Detect which cell encompasses the target text, then output its (x, y) center coordinate. 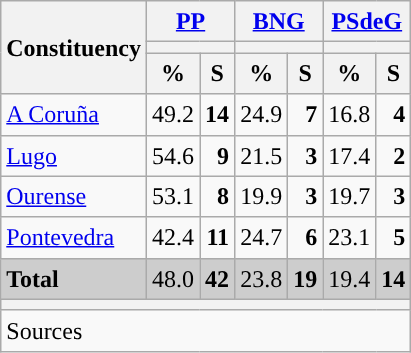
PSdeG (367, 22)
23.1 (350, 238)
8 (218, 196)
49.2 (172, 114)
21.5 (262, 156)
BNG (279, 22)
16.8 (350, 114)
23.8 (262, 278)
19.7 (350, 196)
17.4 (350, 156)
11 (218, 238)
Sources (206, 330)
19.4 (350, 278)
4 (394, 114)
PP (190, 22)
7 (306, 114)
42.4 (172, 238)
19 (306, 278)
Lugo (74, 156)
Constituency (74, 48)
2 (394, 156)
Pontevedra (74, 238)
53.1 (172, 196)
Total (74, 278)
24.7 (262, 238)
24.9 (262, 114)
19.9 (262, 196)
9 (218, 156)
48.0 (172, 278)
42 (218, 278)
A Coruña (74, 114)
Ourense (74, 196)
5 (394, 238)
6 (306, 238)
54.6 (172, 156)
